Output the [x, y] coordinate of the center of the cell containing the given text.  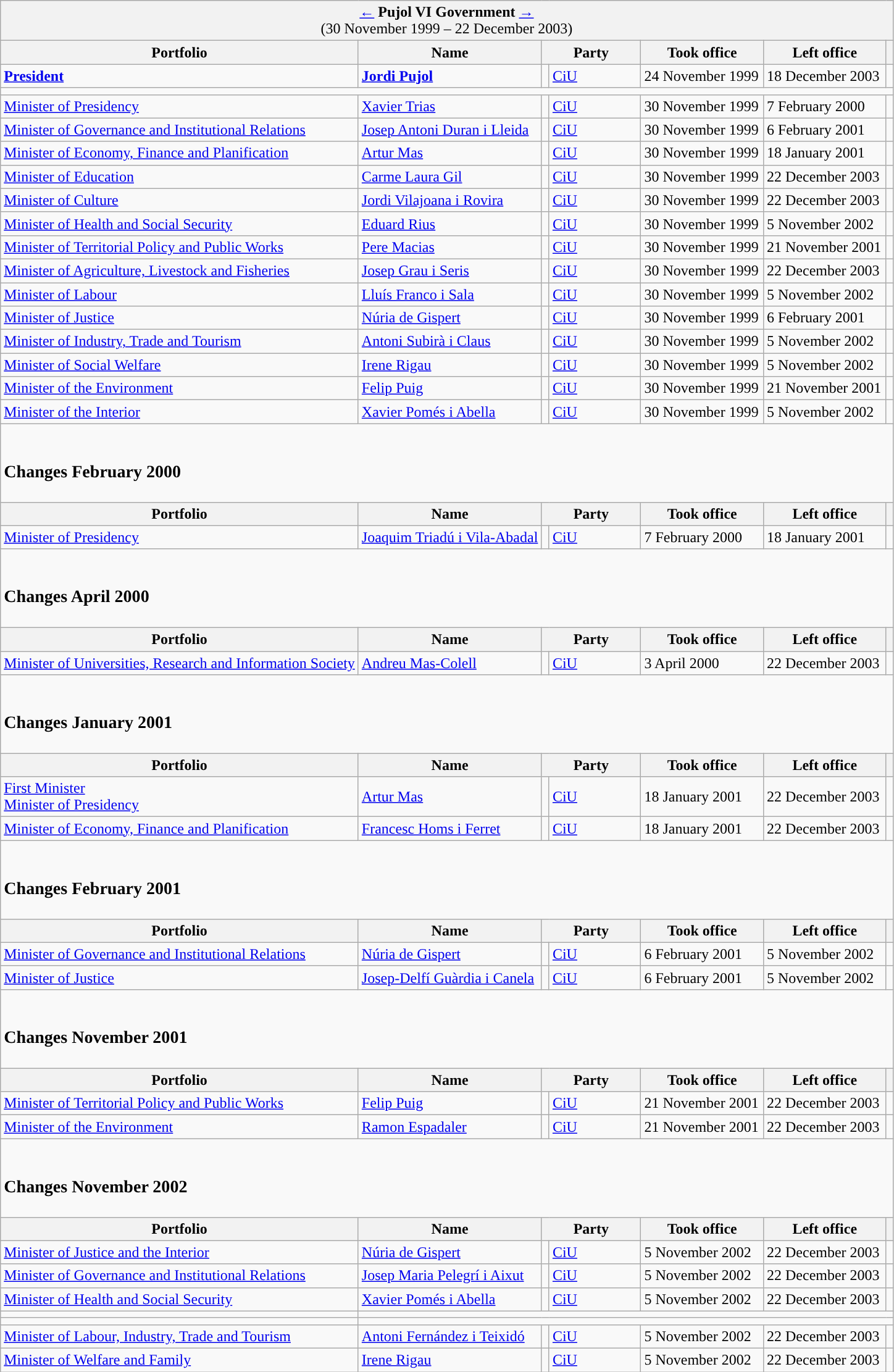
Jordi Vilajoana i Rovira [449, 200]
Changes April 2000 [447, 588]
Ramon Espadaler [449, 1127]
Antoni Fernández i Teixidó [449, 1336]
Changes November 2002 [447, 1178]
Josep Maria Pelegrí i Aixut [449, 1276]
Changes January 2001 [447, 714]
Minister of Labour, Industry, Trade and Tourism [180, 1336]
3 April 2000 [703, 663]
Josep Grau i Seris [449, 270]
Joaquim Triadú i Vila-Abadal [449, 537]
Minister of Justice and the Interior [180, 1252]
Eduard Rius [449, 224]
Minister of the Interior [180, 412]
First MinisterMinister of Presidency [180, 797]
Changes November 2001 [447, 1029]
Francesc Homs i Ferret [449, 829]
Minister of Social Welfare [180, 365]
President [180, 76]
Changes February 2001 [447, 879]
Pere Macias [449, 247]
← Pujol VI Government →(30 November 1999 – 22 December 2003) [447, 21]
Minister of Culture [180, 200]
24 November 1999 [703, 76]
Minister of Industry, Trade and Tourism [180, 341]
Josep-Delfí Guàrdia i Canela [449, 977]
Minister of Universities, Research and Information Society [180, 663]
Carme Laura Gil [449, 177]
Andreu Mas-Colell [449, 663]
Minister of Labour [180, 295]
Jordi Pujol [449, 76]
Minister of Agriculture, Livestock and Fisheries [180, 270]
Xavier Trias [449, 106]
Josep Antoni Duran i Lleida [449, 130]
Antoni Subirà i Claus [449, 341]
Minister of Education [180, 177]
Changes February 2000 [447, 463]
Minister of Welfare and Family [180, 1360]
Lluís Franco i Sala [449, 295]
18 December 2003 [825, 76]
